Locate the cell with the specified text and output its (X, Y) center coordinate. 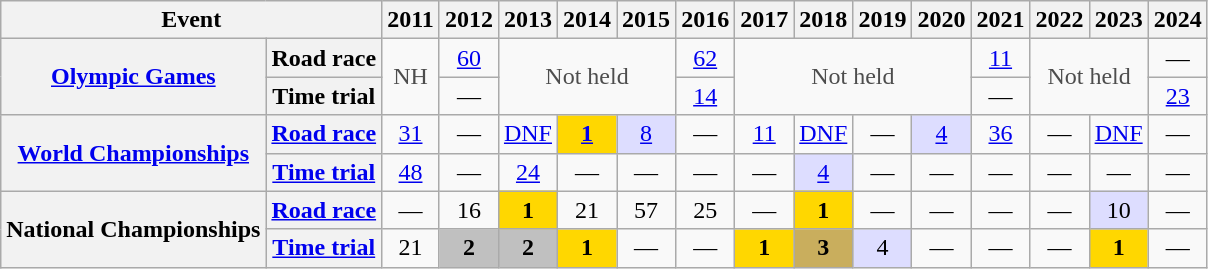
2015 (646, 20)
24 (528, 172)
NH (411, 77)
2022 (1060, 20)
World Championships (134, 153)
2011 (411, 20)
2024 (1178, 20)
2020 (942, 20)
48 (411, 172)
2012 (468, 20)
31 (411, 134)
2014 (588, 20)
25 (706, 210)
60 (468, 58)
62 (706, 58)
National Championships (134, 229)
2017 (764, 20)
Olympic Games (134, 77)
16 (468, 210)
2023 (1118, 20)
2019 (882, 20)
3 (824, 248)
10 (1118, 210)
2018 (824, 20)
Event (192, 20)
2013 (528, 20)
2021 (1000, 20)
8 (646, 134)
36 (1000, 134)
23 (1178, 96)
2016 (706, 20)
14 (706, 96)
57 (646, 210)
